Pinpoint the cell where the given text exists, returning its (x, y) midpoint coordinate. 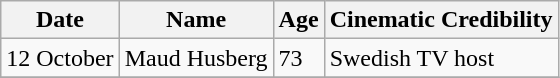
Maud Husberg (196, 58)
Cinematic Credibility (441, 20)
Swedish TV host (441, 58)
Name (196, 20)
73 (298, 58)
Date (60, 20)
Age (298, 20)
12 October (60, 58)
